From the cell containing the given text, extract its center point as [X, Y] coordinate. 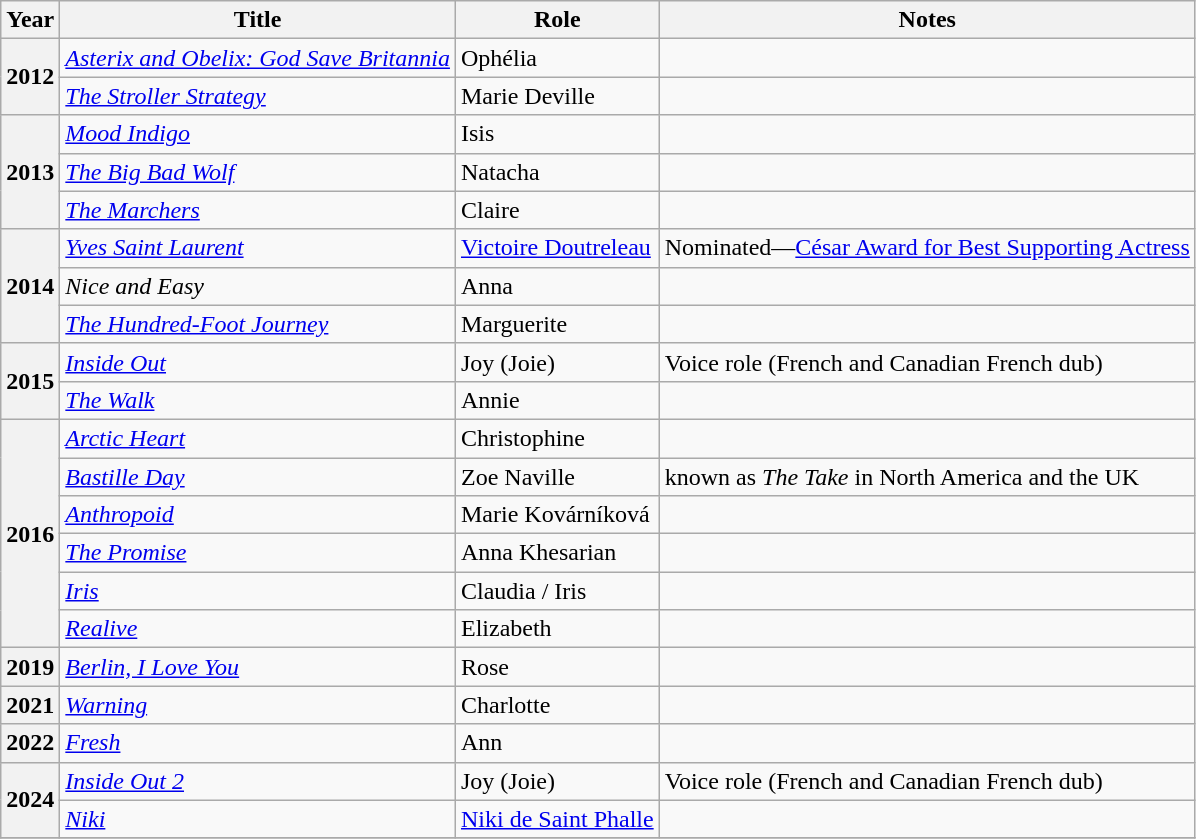
Yves Saint Laurent [258, 248]
2013 [30, 172]
Bastille Day [258, 477]
Fresh [258, 743]
Natacha [557, 172]
Marguerite [557, 324]
Nice and Easy [258, 286]
Nominated—César Award for Best Supporting Actress [927, 248]
Claire [557, 210]
Claudia / Iris [557, 591]
Marie Deville [557, 96]
Niki de Saint Phalle [557, 819]
Title [258, 20]
The Promise [258, 553]
The Hundred-Foot Journey [258, 324]
Warning [258, 705]
Christophine [557, 438]
Arctic Heart [258, 438]
Role [557, 20]
2021 [30, 705]
2015 [30, 381]
known as The Take in North America and the UK [927, 477]
Rose [557, 667]
The Big Bad Wolf [258, 172]
Mood Indigo [258, 134]
Zoe Naville [557, 477]
Isis [557, 134]
Realive [258, 629]
Notes [927, 20]
The Stroller Strategy [258, 96]
2019 [30, 667]
Anna [557, 286]
Inside Out [258, 362]
Year [30, 20]
The Marchers [258, 210]
Anna Khesarian [557, 553]
Ann [557, 743]
2014 [30, 286]
Inside Out 2 [258, 781]
Annie [557, 400]
Asterix and Obelix: God Save Britannia [258, 58]
Anthropoid [258, 515]
Berlin, I Love You [258, 667]
Marie Kovárníková [557, 515]
2022 [30, 743]
Ophélia [557, 58]
Niki [258, 819]
2016 [30, 533]
Victoire Doutreleau [557, 248]
2024 [30, 800]
The Walk [258, 400]
Charlotte [557, 705]
Iris [258, 591]
Elizabeth [557, 629]
2012 [30, 77]
